Extract the [X, Y] coordinate from the center of the cell holding the provided text.  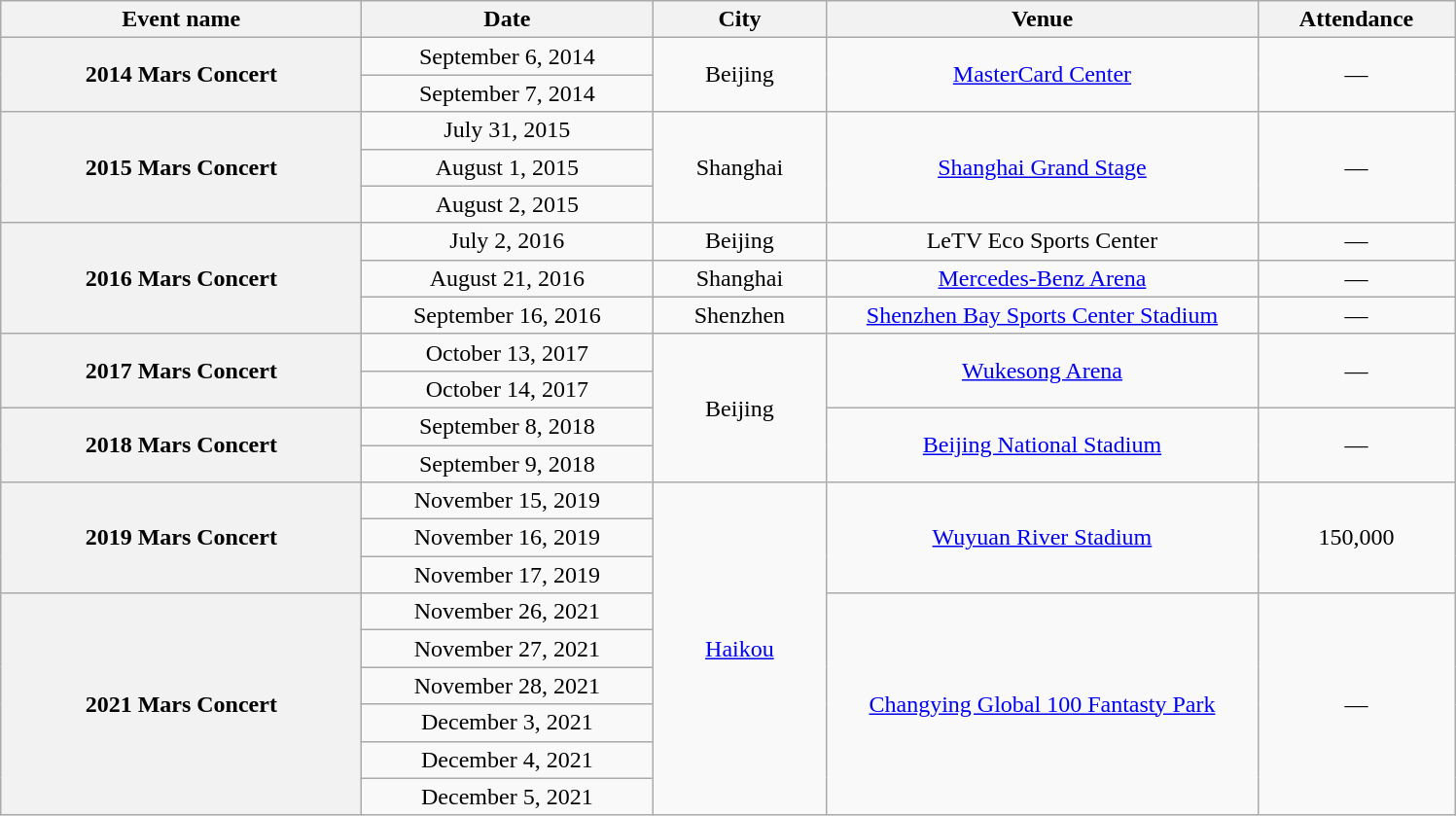
Changying Global 100 Fantasty Park [1043, 704]
October 14, 2017 [508, 389]
2019 Mars Concert [181, 538]
November 15, 2019 [508, 501]
LeTV Eco Sports Center [1043, 241]
November 26, 2021 [508, 612]
2015 Mars Concert [181, 167]
September 9, 2018 [508, 464]
150,000 [1356, 538]
2017 Mars Concert [181, 371]
October 13, 2017 [508, 352]
November 16, 2019 [508, 538]
Shanghai Grand Stage [1043, 167]
Haikou [739, 650]
September 8, 2018 [508, 426]
November 17, 2019 [508, 575]
2021 Mars Concert [181, 704]
September 7, 2014 [508, 93]
Wuyuan River Stadium [1043, 538]
November 28, 2021 [508, 686]
2018 Mars Concert [181, 444]
2014 Mars Concert [181, 75]
July 2, 2016 [508, 241]
Venue [1043, 19]
Shenzhen [739, 315]
Attendance [1356, 19]
MasterCard Center [1043, 75]
Shenzhen Bay Sports Center Stadium [1043, 315]
September 16, 2016 [508, 315]
August 2, 2015 [508, 204]
Beijing National Stadium [1043, 444]
December 3, 2021 [508, 723]
City [739, 19]
December 4, 2021 [508, 760]
August 21, 2016 [508, 278]
November 27, 2021 [508, 649]
December 5, 2021 [508, 797]
Date [508, 19]
August 1, 2015 [508, 167]
September 6, 2014 [508, 56]
Event name [181, 19]
Wukesong Arena [1043, 371]
2016 Mars Concert [181, 278]
July 31, 2015 [508, 130]
Mercedes-Benz Arena [1043, 278]
